Return the [x, y] coordinate for the center point of the cell that contains the specified text.  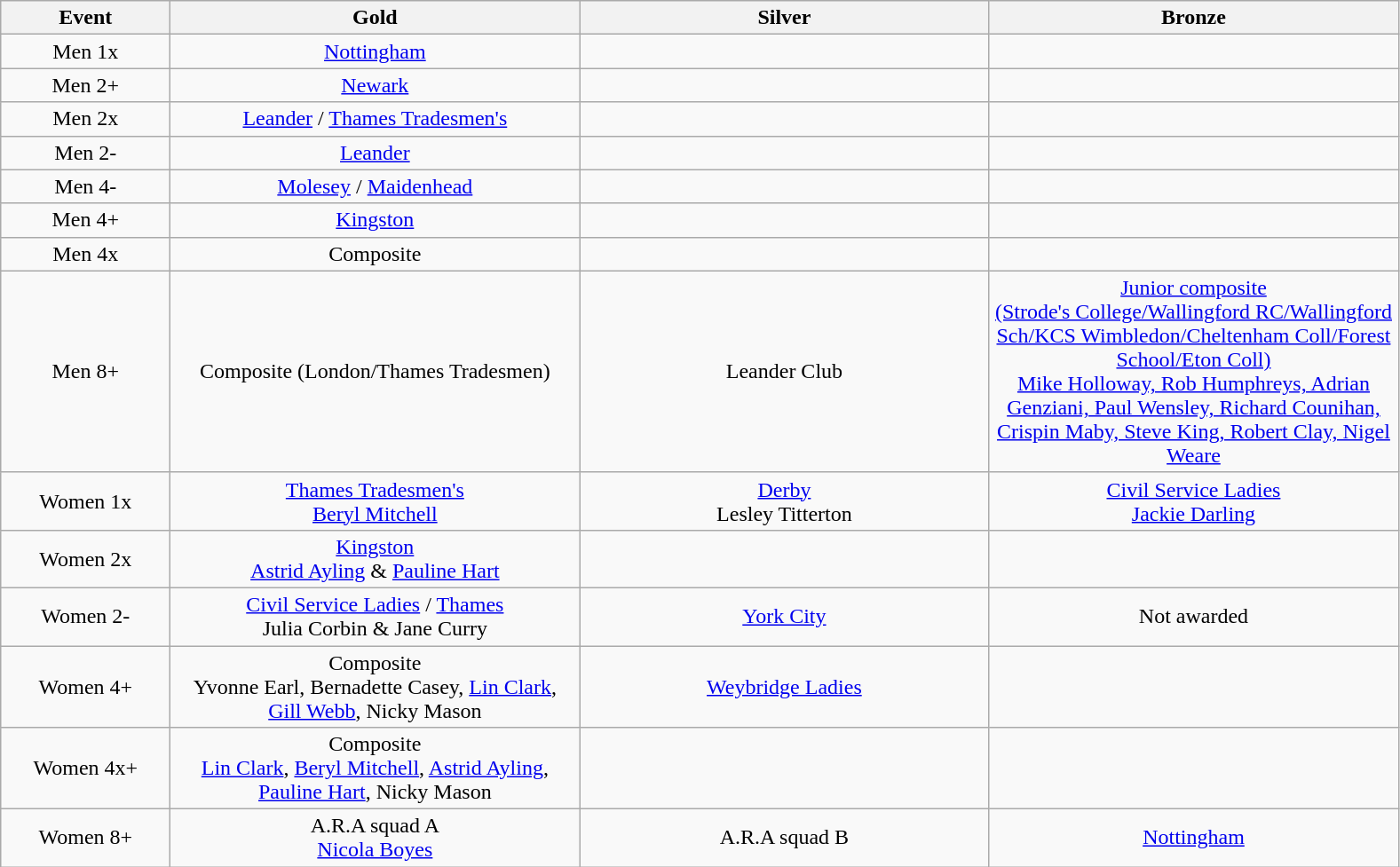
Gold [375, 18]
Women 4x+ [85, 768]
Women 1x [85, 500]
Men 2+ [85, 85]
Molesey / Maidenhead [375, 186]
Leander / Thames Tradesmen's [375, 119]
A.R.A squad ANicola Boyes [375, 838]
Not awarded [1193, 616]
Thames Tradesmen'sBeryl Mitchell [375, 500]
Composite Yvonne Earl, Bernadette Casey, Lin Clark, Gill Webb, Nicky Mason [375, 687]
Civil Service LadiesJackie Darling [1193, 500]
Kingston [375, 220]
Women 8+ [85, 838]
Silver [785, 18]
Event [85, 18]
Men 2x [85, 119]
Men 1x [85, 51]
Men 4x [85, 254]
Men 8+ [85, 371]
Women 4+ [85, 687]
Composite Lin Clark, Beryl Mitchell, Astrid Ayling, Pauline Hart, Nicky Mason [375, 768]
York City [785, 616]
Bronze [1193, 18]
A.R.A squad B [785, 838]
Men 4- [85, 186]
Newark [375, 85]
Women 2x [85, 559]
KingstonAstrid Ayling & Pauline Hart [375, 559]
Men 4+ [85, 220]
Leander Club [785, 371]
Composite [375, 254]
Derby Lesley Titterton [785, 500]
Leander [375, 153]
Composite (London/Thames Tradesmen) [375, 371]
Civil Service Ladies / Thames Julia Corbin & Jane Curry [375, 616]
Women 2- [85, 616]
Weybridge Ladies [785, 687]
Men 2- [85, 153]
